Extract the (x, y) coordinate from the center of the cell holding the provided text.  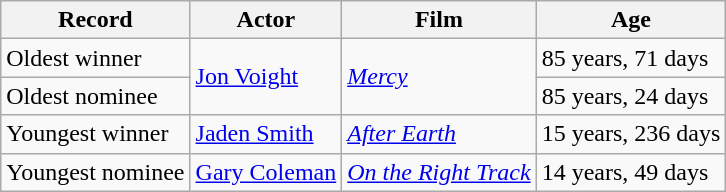
14 years, 49 days (631, 172)
85 years, 24 days (631, 96)
Age (631, 20)
Film (439, 20)
Actor (266, 20)
After Earth (439, 134)
15 years, 236 days (631, 134)
Oldest winner (96, 58)
Record (96, 20)
Jaden Smith (266, 134)
Jon Voight (266, 77)
Youngest nominee (96, 172)
Oldest nominee (96, 96)
Mercy (439, 77)
On the Right Track (439, 172)
Gary Coleman (266, 172)
85 years, 71 days (631, 58)
Youngest winner (96, 134)
